Pinpoint the cell where the given text exists, returning its (X, Y) midpoint coordinate. 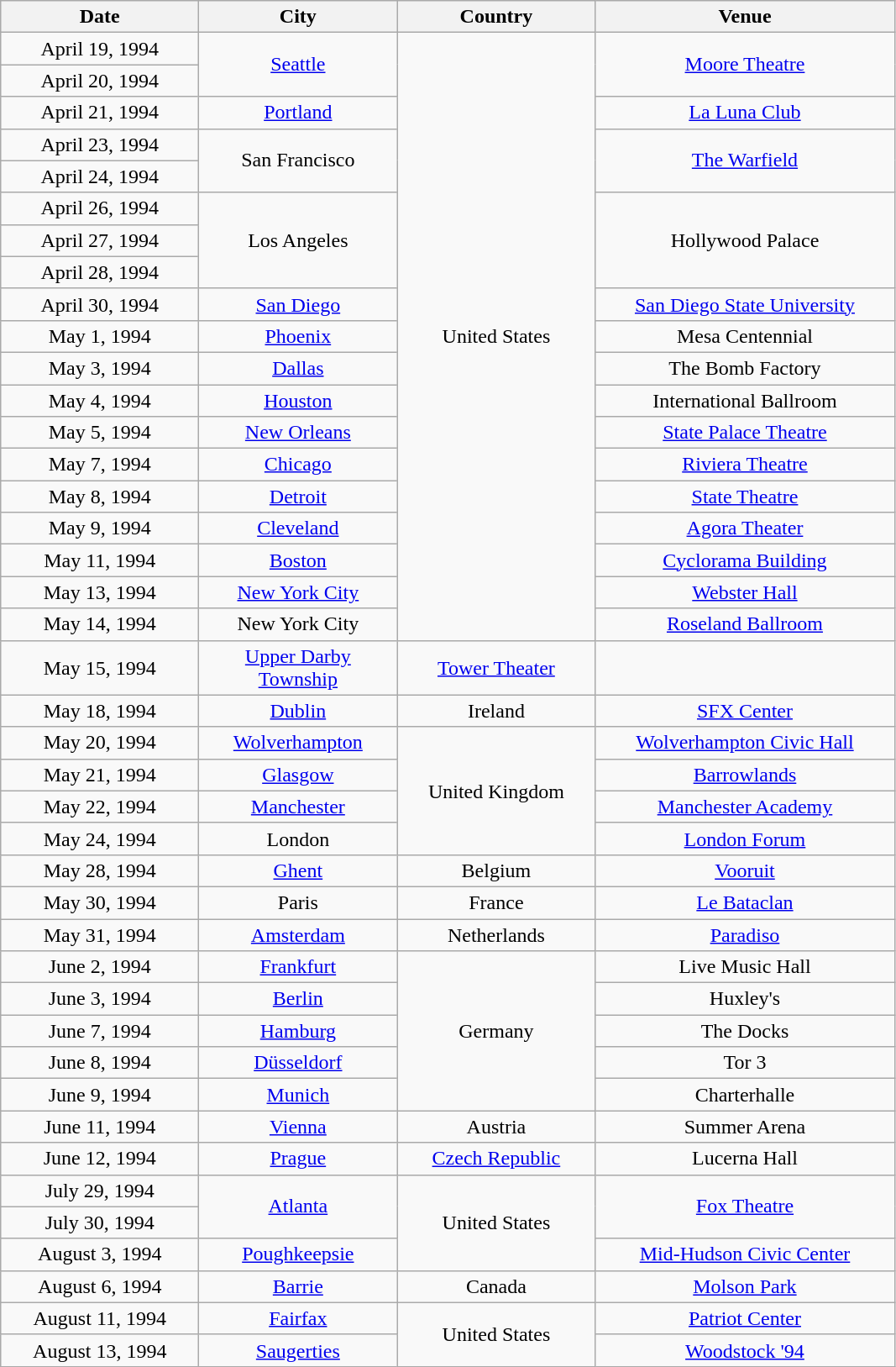
Düsseldorf (298, 1063)
Woodstock '94 (745, 1350)
Czech Republic (496, 1159)
Barrowlands (745, 775)
La Luna Club (745, 113)
May 20, 1994 (100, 743)
June 3, 1994 (100, 999)
Agora Theater (745, 528)
April 26, 1994 (100, 208)
Ghent (298, 870)
Hollywood Palace (745, 240)
Belgium (496, 870)
Patriot Center (745, 1318)
July 29, 1994 (100, 1191)
France (496, 902)
Riviera Theatre (745, 465)
New Orleans (298, 433)
Mesa Centennial (745, 336)
May 9, 1994 (100, 528)
Ireland (496, 711)
Detroit (298, 497)
Frankfurt (298, 967)
August 3, 1994 (100, 1254)
Netherlands (496, 935)
April 27, 1994 (100, 240)
Prague (298, 1159)
The Docks (745, 1031)
Wolverhampton (298, 743)
Glasgow (298, 775)
Austria (496, 1127)
May 11, 1994 (100, 560)
Summer Arena (745, 1127)
City (298, 17)
Munich (298, 1095)
May 3, 1994 (100, 368)
The Warfield (745, 160)
International Ballroom (745, 401)
The Bomb Factory (745, 368)
SFX Center (745, 711)
Barrie (298, 1286)
Berlin (298, 999)
Fox Theatre (745, 1207)
May 1, 1994 (100, 336)
Paris (298, 902)
May 18, 1994 (100, 711)
April 23, 1994 (100, 145)
Cyclorama Building (745, 560)
May 4, 1994 (100, 401)
San Diego State University (745, 304)
State Theatre (745, 497)
Roseland Ballroom (745, 624)
August 11, 1994 (100, 1318)
May 28, 1994 (100, 870)
Boston (298, 560)
Canada (496, 1286)
Date (100, 17)
Chicago (298, 465)
Dallas (298, 368)
Cleveland (298, 528)
April 21, 1994 (100, 113)
April 30, 1994 (100, 304)
Charterhalle (745, 1095)
Atlanta (298, 1207)
London (298, 839)
Hamburg (298, 1031)
May 7, 1994 (100, 465)
Paradiso (745, 935)
Mid-Hudson Civic Center (745, 1254)
April 19, 1994 (100, 49)
Dublin (298, 711)
Upper Darby Township (298, 667)
Phoenix (298, 336)
San Diego (298, 304)
United Kingdom (496, 791)
June 8, 1994 (100, 1063)
May 24, 1994 (100, 839)
Seattle (298, 65)
Germany (496, 1031)
Huxley's (745, 999)
Fairfax (298, 1318)
Saugerties (298, 1350)
Vienna (298, 1127)
April 20, 1994 (100, 81)
May 15, 1994 (100, 667)
Amsterdam (298, 935)
Venue (745, 17)
May 30, 1994 (100, 902)
May 31, 1994 (100, 935)
August 13, 1994 (100, 1350)
Live Music Hall (745, 967)
June 7, 1994 (100, 1031)
Webster Hall (745, 592)
Molson Park (745, 1286)
State Palace Theatre (745, 433)
Manchester (298, 807)
June 11, 1994 (100, 1127)
May 8, 1994 (100, 497)
May 5, 1994 (100, 433)
June 12, 1994 (100, 1159)
Country (496, 17)
Vooruit (745, 870)
June 2, 1994 (100, 967)
Moore Theatre (745, 65)
April 28, 1994 (100, 272)
May 13, 1994 (100, 592)
May 14, 1994 (100, 624)
August 6, 1994 (100, 1286)
Tower Theater (496, 667)
London Forum (745, 839)
Wolverhampton Civic Hall (745, 743)
Manchester Academy (745, 807)
July 30, 1994 (100, 1222)
San Francisco (298, 160)
Portland (298, 113)
Poughkeepsie (298, 1254)
Lucerna Hall (745, 1159)
Tor 3 (745, 1063)
Le Bataclan (745, 902)
Houston (298, 401)
April 24, 1994 (100, 176)
May 22, 1994 (100, 807)
June 9, 1994 (100, 1095)
May 21, 1994 (100, 775)
Los Angeles (298, 240)
